For the text-containing cell, return its midpoint in (X, Y) coordinate format. 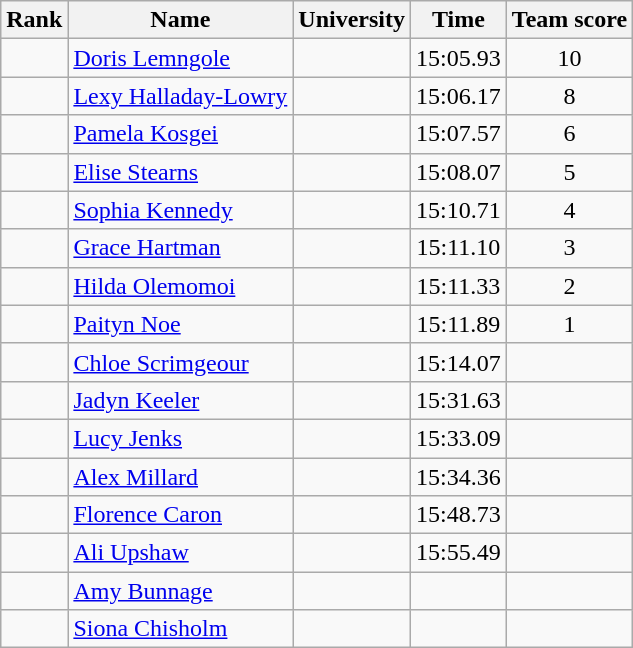
4 (569, 210)
15:31.63 (459, 400)
Elise Stearns (180, 172)
8 (569, 96)
Jadyn Keeler (180, 400)
Name (180, 20)
Doris Lemngole (180, 58)
Team score (569, 20)
Time (459, 20)
15:08.07 (459, 172)
15:11.10 (459, 248)
3 (569, 248)
1 (569, 324)
Lexy Halladay-Lowry (180, 96)
15:05.93 (459, 58)
Lucy Jenks (180, 438)
15:34.36 (459, 477)
15:06.17 (459, 96)
15:11.33 (459, 286)
15:07.57 (459, 134)
Amy Bunnage (180, 591)
15:33.09 (459, 438)
10 (569, 58)
Chloe Scrimgeour (180, 362)
Hilda Olemomoi (180, 286)
Rank (34, 20)
15:48.73 (459, 515)
15:10.71 (459, 210)
5 (569, 172)
6 (569, 134)
15:14.07 (459, 362)
2 (569, 286)
Pamela Kosgei (180, 134)
Grace Hartman (180, 248)
University (352, 20)
Paityn Noe (180, 324)
15:11.89 (459, 324)
Ali Upshaw (180, 553)
15:55.49 (459, 553)
Alex Millard (180, 477)
Sophia Kennedy (180, 210)
Siona Chisholm (180, 629)
Florence Caron (180, 515)
